Determine the [x, y] coordinate at the center of the cell enclosing the given text.  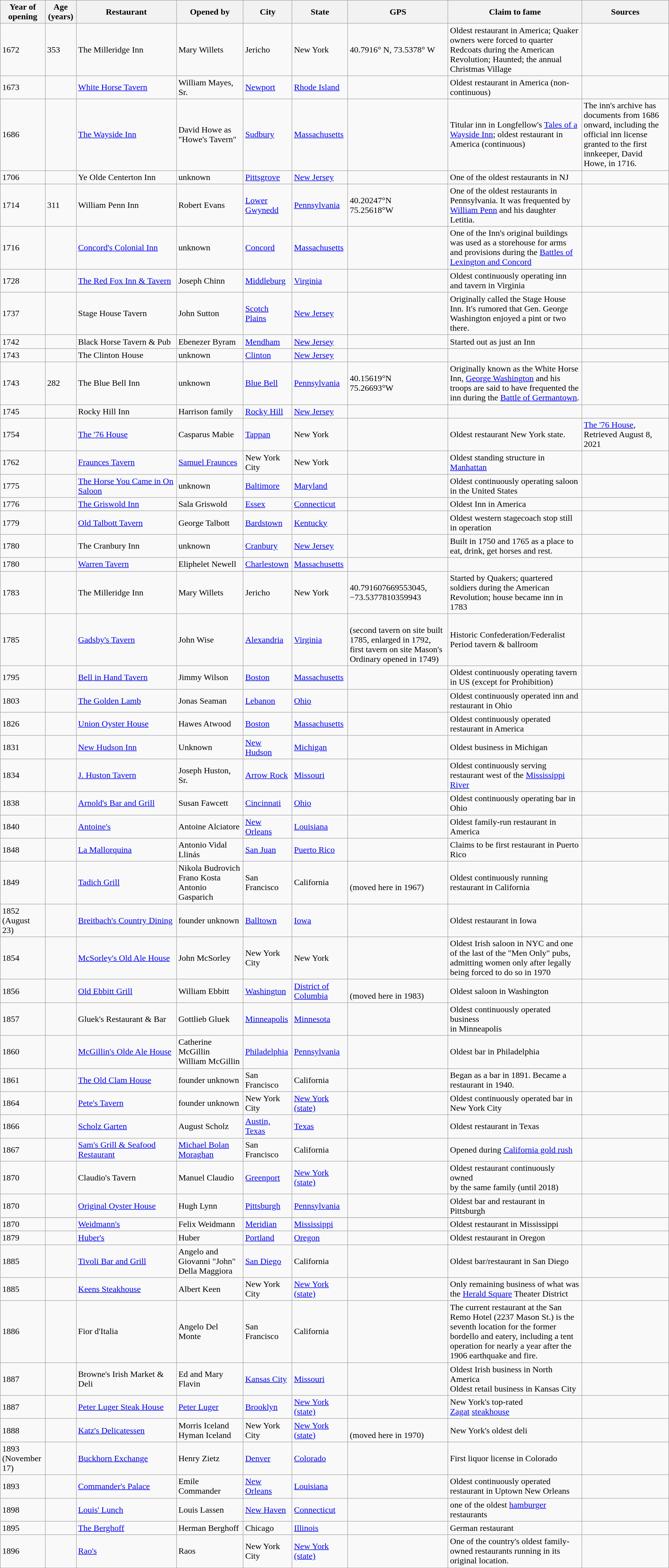
Gottlieb Gluek [210, 1019]
J. Huston Tavern [127, 775]
1737 [23, 314]
Susan Fawcett [210, 803]
Unknown [210, 747]
San Diego [268, 1261]
City [268, 12]
Originally called the Stage House Inn. It's rumored that Gen. George Washington enjoyed a pint or two there. [515, 314]
Built in 1750 and 1765 as a place to eat, drink, get horses and rest. [515, 546]
Sam's Grill & Seafood Restaurant [127, 1149]
GPS [398, 12]
1848 [23, 850]
The inn's archive has documents from 1686 onward, including the official inn license granted to the first innkeeper, David Howe, in 1716. [625, 135]
Manuel Claudio [210, 1178]
Oldest saloon in Washington [515, 991]
Ed and Mary Flavin [210, 1379]
1896 [23, 1551]
1742 [23, 341]
The Berghoff [127, 1528]
McSorley's Old Ale House [127, 958]
Minneapolis [268, 1019]
Eliphelet Newell [210, 564]
Oldest restaurant in Mississippi [515, 1224]
Breitbach's Country Dining [127, 920]
Tivoli Bar and Grill [127, 1261]
Historic Confederation/Federalist Period tavern & ballroom [515, 640]
Sudbury [268, 135]
Brooklyn [268, 1407]
40.15619°N75.26693°W [398, 383]
1888 [23, 1430]
The Cranbury Inn [127, 546]
Oldest restaurant in Iowa [515, 920]
Restaurant [127, 12]
Oldest continuously operated inn and restaurant in Ohio [515, 701]
353 [61, 50]
First liquor license in Colorado [515, 1458]
282 [61, 383]
40.7916° N, 73.5378° W [398, 50]
Oldest continuously running restaurant in California [515, 883]
David Howe as "Howe's Tavern" [210, 135]
Commander's Palace [127, 1487]
Robert Evans [210, 205]
New York's oldest deli [515, 1430]
1840 [23, 827]
Buckhorn Exchange [127, 1458]
Fior d'Italia [127, 1332]
1785 [23, 640]
Clinton [268, 355]
Oldest restaurant in Oregon [515, 1238]
1672 [23, 50]
John Wise [210, 640]
Titular inn in Longfellow's Tales of a Wayside Inn; oldest restaurant in America (continuous) [515, 135]
Angelo Del Monte [210, 1332]
McGillin's Olde Ale House [127, 1052]
Henry Zietz [210, 1458]
Weidmann's [127, 1224]
Peter Luger Steak House [127, 1407]
Oregon [320, 1238]
Oldest continuously serving restaurant west of the Mississippi River [515, 775]
Blue Bell [268, 383]
New York's top-ratedZagat steakhouse [515, 1407]
311 [61, 205]
Union Oyster House [127, 724]
Harrison family [210, 411]
Oldest continuously operating tavern in US (except for Prohibition) [515, 677]
1706 [23, 177]
Arnold's Bar and Grill [127, 803]
one of the oldest hamburger restaurants [515, 1509]
Cranbury [268, 546]
Ebenezer Byram [210, 341]
One of the country's oldest family-owned restaurants running in its original location. [515, 1551]
New Hudson [268, 747]
Huber [210, 1238]
District of Columbia [320, 991]
Oldest bar/restaurant in San Diego [515, 1261]
Black Horse Tavern & Pub [127, 341]
(second tavern on site built 1785, enlarged in 1792, first tavern on site Mason's Ordinary opened in 1749) [398, 640]
Charlestown [268, 564]
Albert Keen [210, 1289]
Antoine's [127, 827]
Claim to fame [515, 12]
Oldest restaurant New York state. [515, 435]
1895 [23, 1528]
Old Ebbitt Grill [127, 991]
Oldest bar and restaurant in Pittsburgh [515, 1206]
Philadelphia [268, 1052]
Rhode Island [320, 87]
Original Oyster House [127, 1206]
Alexandria [268, 640]
Sala Griswold [210, 504]
Oldest Irish saloon in NYC and one of the last of the "Men Only" pubs, admitting women only after legally being forced to do so in 1970 [515, 958]
Oldest restaurant in America; Quaker owners were forced to quarter Redcoats during the American Revolution; Haunted; the annual Christmas Village [515, 50]
The Horse You Came in On Saloon [127, 486]
Emile Commander [210, 1487]
1898 [23, 1509]
1893(November 17) [23, 1458]
Rocky Hill [268, 411]
The Wayside Inn [127, 135]
Puerto Rico [320, 850]
Began as a bar in 1891. Became a restaurant in 1940. [515, 1080]
Bardstown [268, 523]
1838 [23, 803]
Jonas Seaman [210, 701]
German restaurant [515, 1528]
Morris IcelandHyman Iceland [210, 1430]
Huber's [127, 1238]
Kentucky [320, 523]
Herman Berghoff [210, 1528]
Kansas City [268, 1379]
Oldest Inn in America [515, 504]
One of the oldest restaurants in Pennsylvania. It was frequented by William Penn and his daughter Letitia. [515, 205]
1776 [23, 504]
William Penn Inn [127, 205]
Maryland [320, 486]
1714 [23, 205]
New Haven [268, 1509]
Oldest continuously operating bar in Ohio [515, 803]
1754 [23, 435]
Gluek's Restaurant & Bar [127, 1019]
Michigan [320, 747]
Nikola BudrovichFrano KostaAntonio Gasparich [210, 883]
Middleburg [268, 281]
Denver [268, 1458]
Mississippi [320, 1224]
1762 [23, 463]
The Griswold Inn [127, 504]
The Clinton House [127, 355]
Samuel Fraunces [210, 463]
1854 [23, 958]
40.20247°N75.25618°W [398, 205]
Oldest standing structure in Manhattan [515, 463]
Essex [268, 504]
Joseph Huston, Sr. [210, 775]
The '76 House [127, 435]
Louis Lassen [210, 1509]
1673 [23, 87]
Arrow Rock [268, 775]
William Ebbitt [210, 991]
Age (years) [61, 12]
Ye Olde Centerton Inn [127, 177]
Warren Tavern [127, 564]
New Hudson Inn [127, 747]
Oldest continuously operating inn and tavern in Virginia [515, 281]
Meridian [268, 1224]
1728 [23, 281]
Gadsby's Tavern [127, 640]
Catherine McGillinWilliam McGillin [210, 1052]
Antonio Vidal Llinás [210, 850]
Oldest restaurant continuously ownedby the same family (until 2018) [515, 1178]
Rocky Hill Inn [127, 411]
1893 [23, 1487]
State [320, 12]
Angelo and Giovanni "John" Della Maggiora [210, 1261]
1866 [23, 1127]
The Red Fox Inn & Tavern [127, 281]
1860 [23, 1052]
Pete's Tavern [127, 1103]
One of the oldest restaurants in NJ [515, 177]
Started by Quakers; quartered soldiers during the American Revolution; house became inn in 1783 [515, 592]
1864 [23, 1103]
1779 [23, 523]
Oldest business in Michigan [515, 747]
Fraunces Tavern [127, 463]
Portland [268, 1238]
Tadich Grill [127, 883]
Concord's Colonial Inn [127, 248]
Browne's Irish Market & Deli [127, 1379]
John McSorley [210, 958]
Oldest continuously operated restaurant in Uptown New Orleans [515, 1487]
Originally known as the White Horse Inn, George Washington and his troops are said to have frequented the inn during the Battle of Germantown. [515, 383]
1716 [23, 248]
Oldest continuously operating saloon in the United States [515, 486]
Hawes Atwood [210, 724]
White Horse Tavern [127, 87]
Oldest Irish business in North AmericaOldest retail business in Kansas City [515, 1379]
Pittsburgh [268, 1206]
Cincinnati [268, 803]
1795 [23, 677]
40.791607669553045, −73.5377810359943 [398, 592]
1686 [23, 135]
Stage House Tavern [127, 314]
1879 [23, 1238]
Texas [320, 1127]
Illinois [320, 1528]
Antoine Alciatore [210, 827]
Mendham [268, 341]
(moved here in 1983) [398, 991]
San Juan [268, 850]
Balltown [268, 920]
1834 [23, 775]
(moved here in 1967) [398, 883]
1849 [23, 883]
Greenport [268, 1178]
Washington [268, 991]
1775 [23, 486]
Oldest restaurant in America (non-continuous) [515, 87]
Austin, Texas [268, 1127]
Opened during California gold rush [515, 1149]
1857 [23, 1019]
1826 [23, 724]
Oldest continuously operated restaurant in America [515, 724]
Iowa [320, 920]
Raos [210, 1551]
Baltimore [268, 486]
George Talbott [210, 523]
1803 [23, 701]
Tappan [268, 435]
Joseph Chinn [210, 281]
Sources [625, 12]
Minnesota [320, 1019]
The '76 House, Retrieved August 8, 2021 [625, 435]
Lebanon [268, 701]
One of the Inn's original buildings was used as a storehouse for arms and provisions during the Battles of Lexington and Concord [515, 248]
Oldest family-run restaurant in America [515, 827]
1783 [23, 592]
Newport [268, 87]
1867 [23, 1149]
Claudio's Tavern [127, 1178]
Opened by [210, 12]
Peter Luger [210, 1407]
Lower Gwynedd [268, 205]
The Old Clam House [127, 1080]
Casparus Mabie [210, 435]
Oldest western stagecoach stop still in operation [515, 523]
Oldest bar in Philadelphia [515, 1052]
Old Talbott Tavern [127, 523]
Jimmy Wilson [210, 677]
Colorado [320, 1458]
(moved here in 1970) [398, 1430]
Scholz Garten [127, 1127]
Concord [268, 248]
The Blue Bell Inn [127, 383]
Started out as just an Inn [515, 341]
Louis' Lunch [127, 1509]
Oldest continuously operated bar in New York City [515, 1103]
August Scholz [210, 1127]
1886 [23, 1332]
The Golden Lamb [127, 701]
Bell in Hand Tavern [127, 677]
Claims to be first restaurant in Puerto Rico [515, 850]
William Mayes, Sr. [210, 87]
Year of opening [23, 12]
Rao's [127, 1551]
Keens Steakhouse [127, 1289]
Pittsgrove [268, 177]
Katz's Delicatessen [127, 1430]
1831 [23, 747]
Michael Bolan Moraghan [210, 1149]
John Sutton [210, 314]
1852(August 23) [23, 920]
Only remaining business of what was the Herald Square Theater District [515, 1289]
Felix Weidmann [210, 1224]
1861 [23, 1080]
Oldest restaurant in Texas [515, 1127]
1745 [23, 411]
Oldest continuously operated businessin Minneapolis [515, 1019]
1856 [23, 991]
Scotch Plains [268, 314]
La Mallorquina [127, 850]
Chicago [268, 1528]
Hugh Lynn [210, 1206]
